Return the [x, y] coordinate for the center point of the cell that contains the specified text.  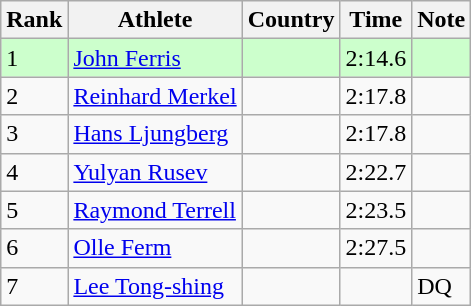
Note [442, 20]
Country [291, 20]
4 [34, 172]
John Ferris [155, 58]
Reinhard Merkel [155, 96]
1 [34, 58]
Athlete [155, 20]
5 [34, 210]
Lee Tong-shing [155, 286]
Hans Ljungberg [155, 134]
6 [34, 248]
Rank [34, 20]
2:23.5 [376, 210]
2:22.7 [376, 172]
2 [34, 96]
Yulyan Rusev [155, 172]
2:27.5 [376, 248]
Raymond Terrell [155, 210]
3 [34, 134]
Olle Ferm [155, 248]
Time [376, 20]
7 [34, 286]
2:14.6 [376, 58]
DQ [442, 286]
